Scan for the cell matching the given text and deliver its [X, Y] coordinate at center. 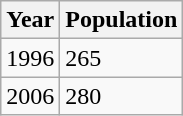
Population [122, 20]
Year [30, 20]
280 [122, 96]
1996 [30, 58]
2006 [30, 96]
265 [122, 58]
